Identify which cell holds the provided text, then report its (x, y) central coordinate. 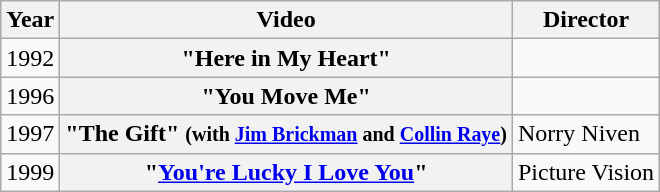
1999 (30, 172)
Picture Vision (586, 172)
"Here in My Heart" (286, 58)
1992 (30, 58)
"The Gift" (with Jim Brickman and Collin Raye) (286, 134)
"You're Lucky I Love You" (286, 172)
Director (586, 20)
1997 (30, 134)
Video (286, 20)
Year (30, 20)
1996 (30, 96)
"You Move Me" (286, 96)
Norry Niven (586, 134)
